Search for the cell housing the specified text and yield its [x, y] center coordinate. 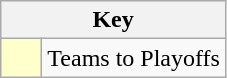
Teams to Playoffs [134, 58]
Key [114, 20]
